Determine the (x, y) coordinate at the center of the cell enclosing the given text.  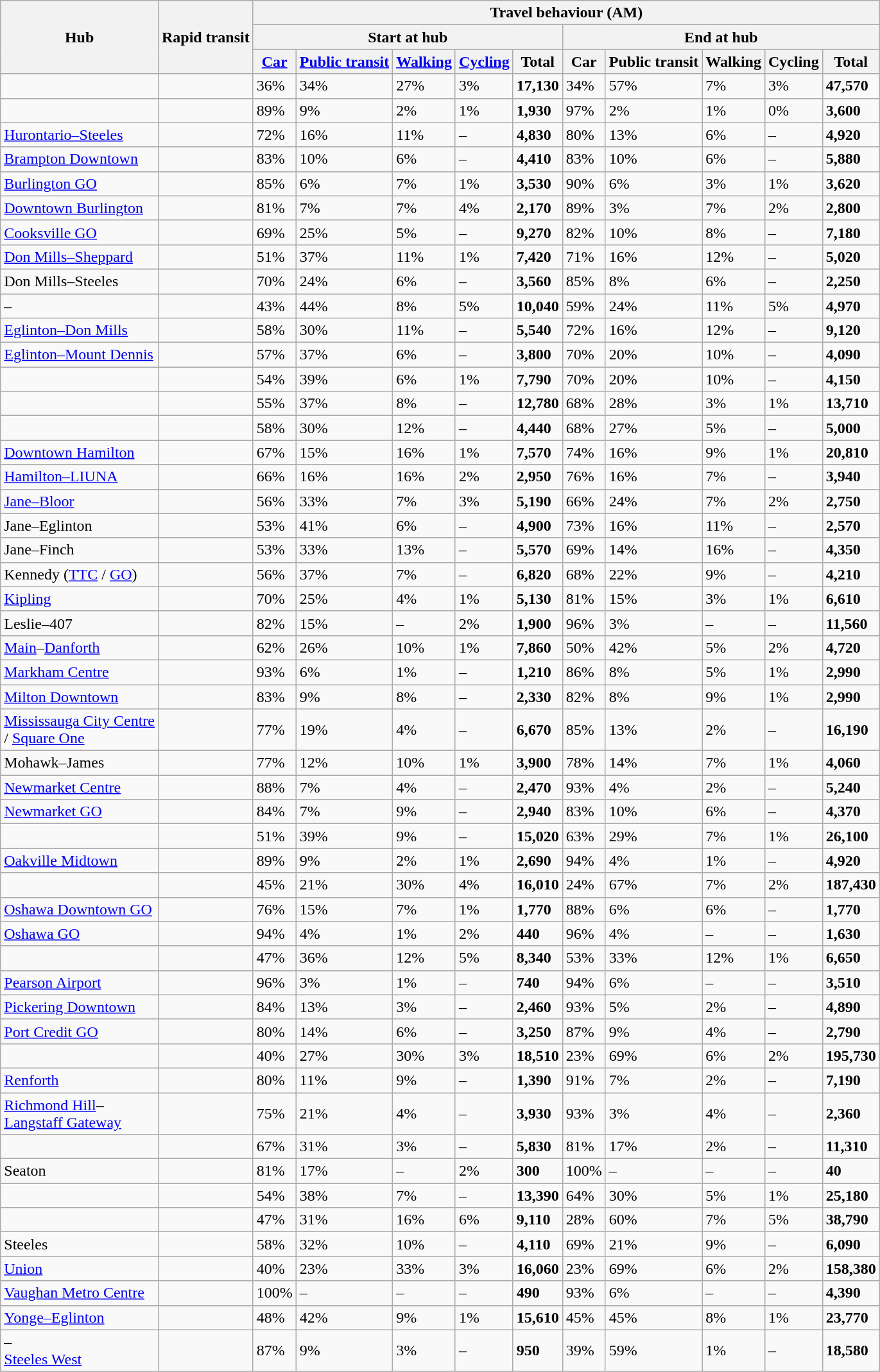
4,390 (851, 1293)
Don Mills–Steeles (80, 281)
1,390 (538, 1080)
2,570 (851, 526)
16,010 (538, 885)
4,830 (538, 135)
Markham Centre (80, 672)
End at hub (721, 37)
6,650 (851, 958)
3,930 (538, 1113)
3,600 (851, 110)
Travel behaviour (AM) (566, 13)
2,330 (538, 696)
13,390 (538, 1196)
300 (538, 1171)
16,190 (851, 730)
73% (584, 526)
Hurontario–Steeles (80, 135)
4,890 (851, 1007)
32% (344, 1244)
38% (344, 1196)
Pickering Downtown (80, 1007)
13,710 (851, 404)
55% (275, 404)
62% (275, 647)
Jane–Bloor (80, 501)
Rapid transit (205, 37)
2,690 (538, 861)
Mississauga City Centre/ Square One (80, 730)
1,630 (851, 934)
4,150 (851, 379)
19% (344, 730)
1,900 (538, 623)
3,940 (851, 477)
26,100 (851, 836)
3,800 (538, 355)
Steeles (80, 1244)
97% (584, 110)
8,340 (538, 958)
15,020 (538, 836)
187,430 (851, 885)
Seaton (80, 1171)
15,610 (538, 1317)
4,970 (851, 306)
3,620 (851, 184)
2,170 (538, 208)
7,420 (538, 257)
60% (653, 1220)
6,610 (851, 599)
6,820 (538, 574)
48% (275, 1317)
–Steeles West (80, 1350)
7,790 (538, 379)
4,440 (538, 428)
4,410 (538, 159)
Vaughan Metro Centre (80, 1293)
5,540 (538, 330)
Port Credit GO (80, 1031)
490 (538, 1293)
4,060 (851, 763)
Pearson Airport (80, 982)
29% (653, 836)
7,860 (538, 647)
90% (584, 184)
38,790 (851, 1220)
Newmarket Centre (80, 787)
3,900 (538, 763)
Eglinton–Mount Dennis (80, 355)
20,810 (851, 452)
22% (653, 574)
Yonge–Eglinton (80, 1317)
2,950 (538, 477)
2,750 (851, 501)
4,900 (538, 526)
Brampton Downtown (80, 159)
10,040 (538, 306)
18,580 (851, 1350)
40 (851, 1171)
Start at hub (408, 37)
Mohawk–James (80, 763)
11,310 (851, 1147)
5,570 (538, 550)
4,110 (538, 1244)
5,830 (538, 1147)
2,360 (851, 1113)
Oakville Midtown (80, 861)
47,570 (851, 86)
440 (538, 934)
17,130 (538, 86)
Don Mills–Sheppard (80, 257)
0% (793, 110)
Burlington GO (80, 184)
9,270 (538, 232)
2,250 (851, 281)
71% (584, 257)
2,470 (538, 787)
3,250 (538, 1031)
950 (538, 1350)
3,530 (538, 184)
6,090 (851, 1244)
23,770 (851, 1317)
9,110 (538, 1220)
Main–Danforth (80, 647)
41% (344, 526)
Kipling (80, 599)
Hub (80, 37)
12,780 (538, 404)
9,120 (851, 330)
Downtown Hamilton (80, 452)
2,940 (538, 812)
Jane–Eglinton (80, 526)
2,800 (851, 208)
5,130 (538, 599)
Kennedy (TTC / GO) (80, 574)
Oshawa GO (80, 934)
4,210 (851, 574)
Jane–Finch (80, 550)
158,380 (851, 1269)
4,370 (851, 812)
1,210 (538, 672)
64% (584, 1196)
Cooksville GO (80, 232)
78% (584, 763)
5,240 (851, 787)
Renforth (80, 1080)
91% (584, 1080)
Union (80, 1269)
7,180 (851, 232)
4,090 (851, 355)
7,570 (538, 452)
1,930 (538, 110)
195,730 (851, 1056)
2,790 (851, 1031)
Oshawa Downtown GO (80, 909)
Eglinton–Don Mills (80, 330)
43% (275, 306)
63% (584, 836)
86% (584, 672)
50% (584, 647)
3,510 (851, 982)
3,560 (538, 281)
16,060 (538, 1269)
Downtown Burlington (80, 208)
18,510 (538, 1056)
44% (344, 306)
25,180 (851, 1196)
Richmond Hill–Langstaff Gateway (80, 1113)
Newmarket GO (80, 812)
5,880 (851, 159)
74% (584, 452)
Milton Downtown (80, 696)
6,670 (538, 730)
2,460 (538, 1007)
5,000 (851, 428)
Hamilton–LIUNA (80, 477)
26% (344, 647)
75% (275, 1113)
4,720 (851, 647)
5,190 (538, 501)
5,020 (851, 257)
Leslie–407 (80, 623)
740 (538, 982)
7,190 (851, 1080)
11,560 (851, 623)
4,350 (851, 550)
